Search for the cell housing the specified text and yield its (X, Y) center coordinate. 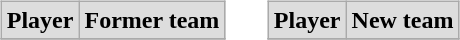
Former team (152, 20)
New team (402, 20)
